From the cell containing the given text, extract its center point as (X, Y) coordinate. 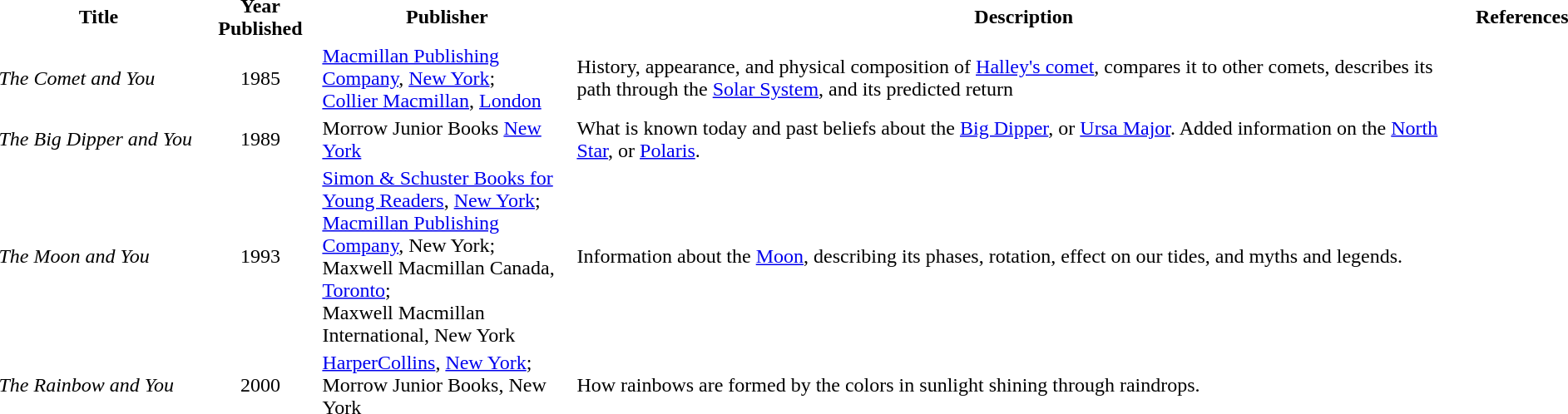
What is known today and past beliefs about the Big Dipper, or Ursa Major. Added information on the North Star, or Polaris. (1024, 140)
Morrow Junior Books New York (448, 140)
1989 (260, 140)
Information about the Moon, describing its phases, rotation, effect on our tides, and myths and legends. (1024, 256)
1993 (260, 256)
1985 (260, 78)
Macmillan Publishing Company, New York;Collier Macmillan, London (448, 78)
